Search for the cell housing the specified text and yield its (x, y) center coordinate. 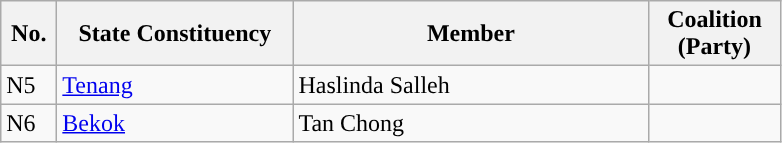
No. (29, 34)
Haslinda Salleh (471, 85)
Tenang (175, 85)
N6 (29, 123)
Tan Chong (471, 123)
State Constituency (175, 34)
Coalition (Party) (714, 34)
Bekok (175, 123)
Member (471, 34)
N5 (29, 85)
